Return the (x, y) coordinate for the center point of the cell that contains the specified text.  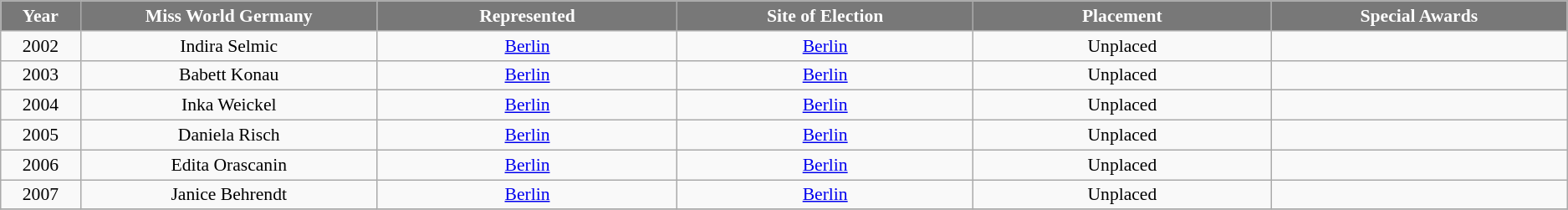
Janice Behrendt (229, 195)
2002 (40, 46)
2003 (40, 75)
2005 (40, 136)
Represented (527, 16)
Daniela Risch (229, 136)
Edita Orascanin (229, 165)
Babett Konau (229, 75)
2004 (40, 105)
Indira Selmic (229, 46)
2006 (40, 165)
Site of Election (825, 16)
Year (40, 16)
Inka Weickel (229, 105)
Miss World Germany (229, 16)
2007 (40, 195)
Special Awards (1419, 16)
Placement (1122, 16)
